Detect which cell encompasses the target text, then output its [x, y] center coordinate. 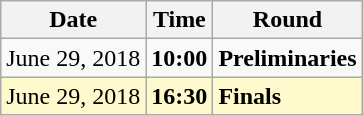
Time [180, 20]
Finals [288, 96]
Date [74, 20]
Round [288, 20]
10:00 [180, 58]
Preliminaries [288, 58]
16:30 [180, 96]
